Locate the cell with the specified text and output its [X, Y] center coordinate. 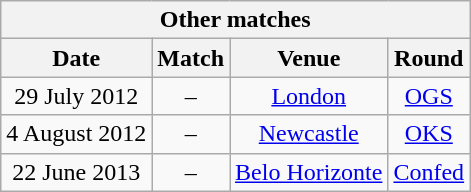
Round [429, 58]
Newcastle [309, 134]
OKS [429, 134]
4 August 2012 [76, 134]
Venue [309, 58]
Date [76, 58]
London [309, 96]
Match [191, 58]
OGS [429, 96]
22 June 2013 [76, 172]
Other matches [236, 20]
Belo Horizonte [309, 172]
Confed [429, 172]
29 July 2012 [76, 96]
